Pinpoint the cell where the given text exists, returning its [x, y] midpoint coordinate. 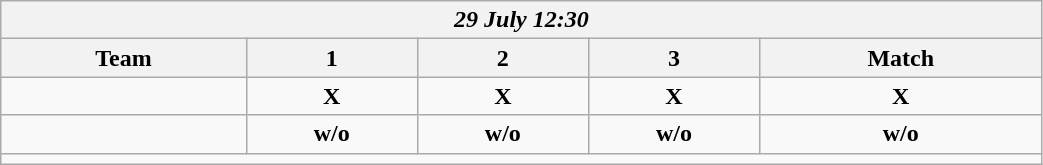
29 July 12:30 [522, 20]
1 [332, 58]
2 [502, 58]
3 [674, 58]
Team [124, 58]
Match [900, 58]
